Return the [X, Y] coordinate for the center point of the cell that contains the specified text.  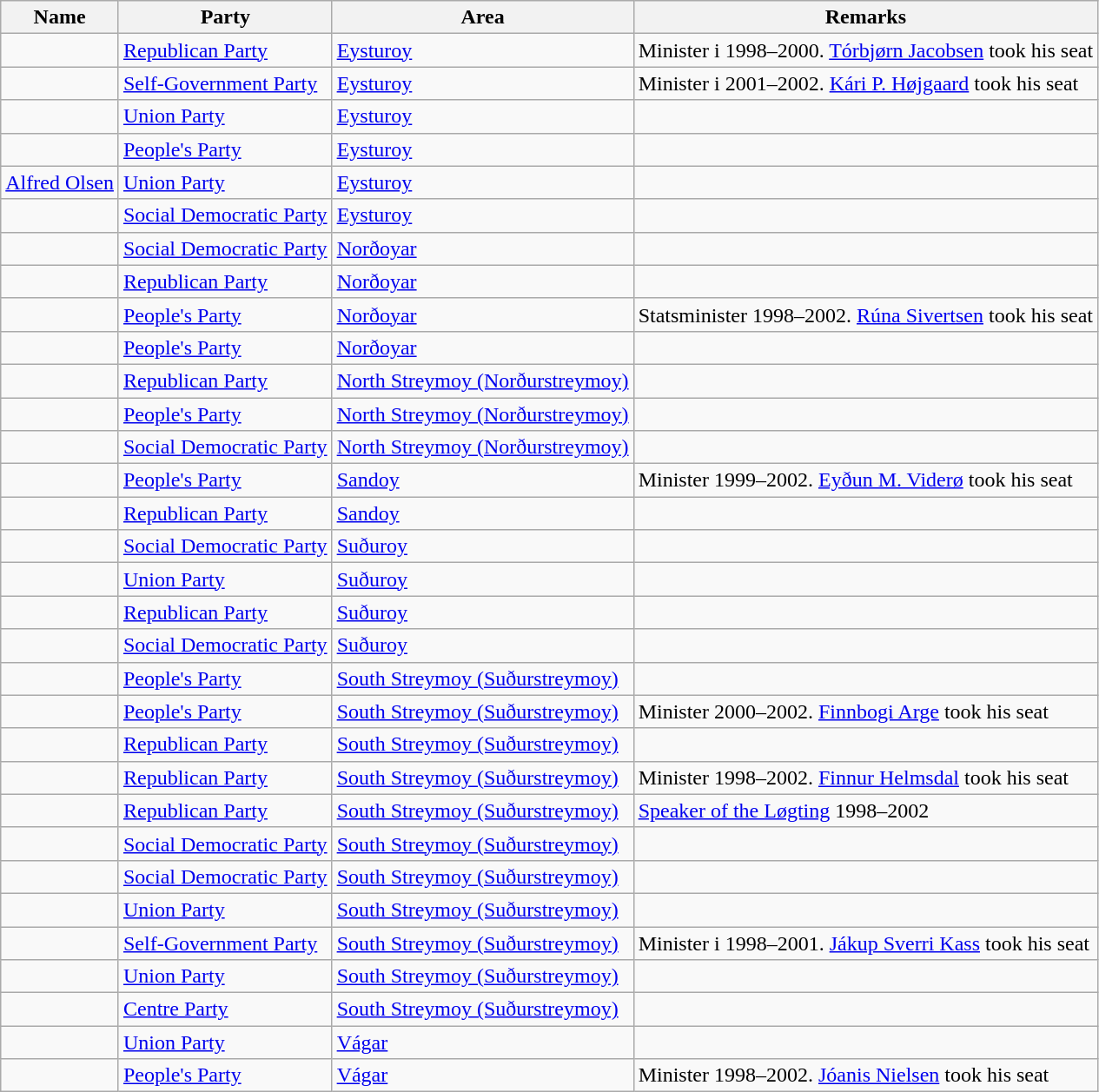
Minister 1999–2002. Eyðun M. Viderø took his seat [865, 480]
Minister 1998–2002. Finnur Helmsdal took his seat [865, 778]
Party [225, 17]
Alfred Olsen [60, 182]
Minister 1998–2002. Jóanis Nielsen took his seat [865, 1075]
Minister i 1998–2001. Jákup Sverri Kass took his seat [865, 943]
Minister i 1998–2000. Tórbjørn Jacobsen took his seat [865, 50]
Remarks [865, 17]
Minister 2000–2002. Finnbogi Arge took his seat [865, 711]
Centre Party [225, 1009]
Statsminister 1998–2002. Rúna Sivertsen took his seat [865, 314]
Name [60, 17]
Minister i 2001–2002. Kári P. Højgaard took his seat [865, 83]
Area [483, 17]
Speaker of the Løgting 1998–2002 [865, 811]
